Pinpoint the cell where the given text exists, returning its (x, y) midpoint coordinate. 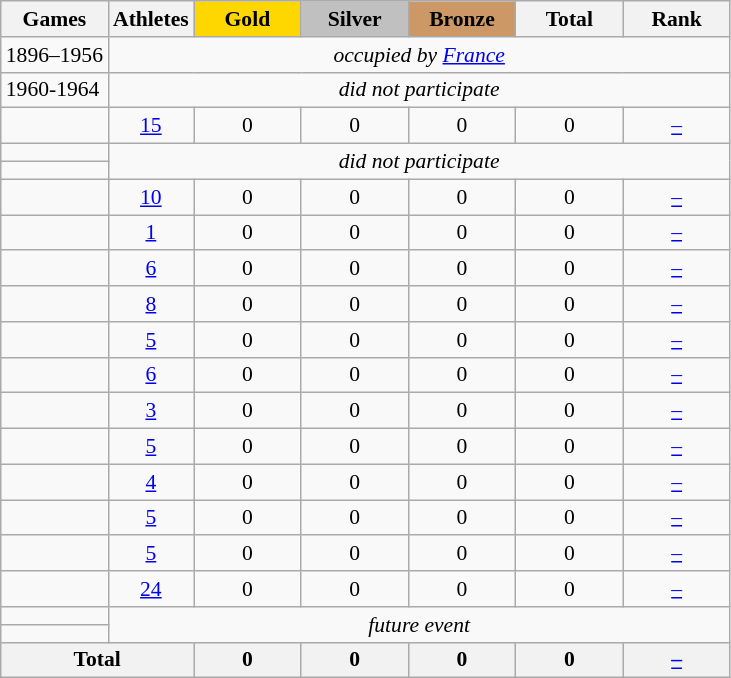
10 (151, 197)
occupied by France (419, 55)
Silver (354, 19)
1 (151, 233)
24 (151, 589)
8 (151, 304)
3 (151, 411)
Athletes (151, 19)
15 (151, 126)
4 (151, 482)
1896–1956 (54, 55)
Bronze (462, 19)
Games (54, 19)
future event (419, 625)
Rank (676, 19)
Gold (248, 19)
1960-1964 (54, 90)
